Determine the (X, Y) coordinate at the center of the cell enclosing the given text.  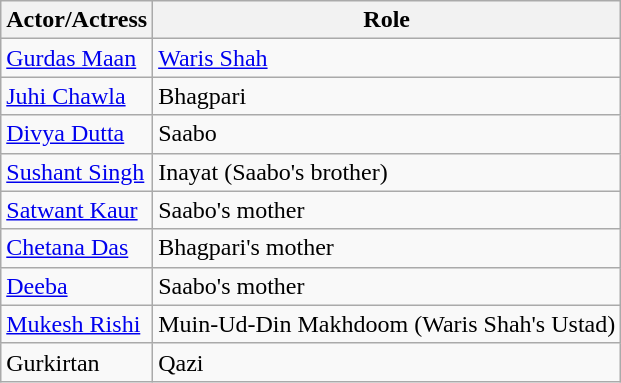
Muin-Ud-Din Makhdoom (Waris Shah's Ustad) (387, 324)
Bhagpari (387, 96)
Bhagpari's mother (387, 248)
Inayat (Saabo's brother) (387, 172)
Actor/Actress (77, 20)
Divya Dutta (77, 134)
Mukesh Rishi (77, 324)
Deeba (77, 286)
Satwant Kaur (77, 210)
Chetana Das (77, 248)
Waris Shah (387, 58)
Role (387, 20)
Gurdas Maan (77, 58)
Saabo (387, 134)
Qazi (387, 362)
Juhi Chawla (77, 96)
Gurkirtan (77, 362)
Sushant Singh (77, 172)
